Provide the [X, Y] coordinate of the cell's center where the given text is located.  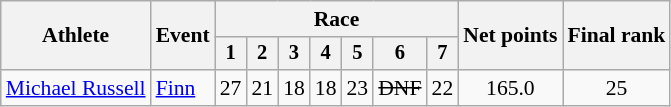
3 [294, 54]
Race [337, 19]
Michael Russell [76, 88]
2 [262, 54]
1 [231, 54]
DNF [400, 88]
165.0 [510, 88]
Net points [510, 36]
5 [358, 54]
25 [617, 88]
23 [358, 88]
Athlete [76, 36]
Finn [183, 88]
Event [183, 36]
27 [231, 88]
21 [262, 88]
6 [400, 54]
Final rank [617, 36]
4 [326, 54]
7 [443, 54]
22 [443, 88]
